Extract the (x, y) coordinate from the center of the cell holding the provided text.  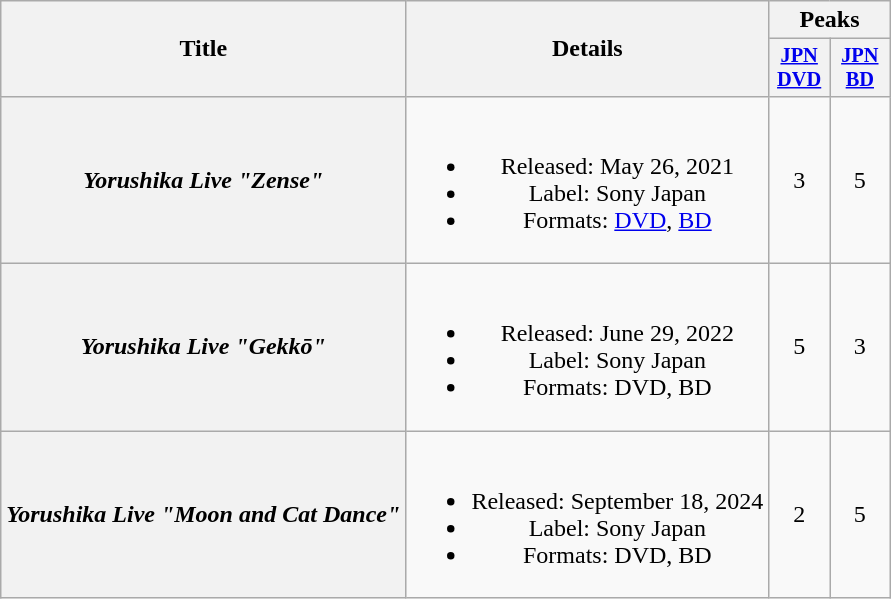
Peaks (830, 20)
Yorushika Live "Gekkō" (204, 348)
2 (800, 514)
Released: May 26, 2021Label: Sony JapanFormats: DVD, BD (588, 180)
Released: June 29, 2022Label: Sony JapanFormats: DVD, BD (588, 348)
JPNDVD (800, 68)
Released: September 18, 2024Label: Sony JapanFormats: DVD, BD (588, 514)
JPNBD (860, 68)
Yorushika Live "Zense" (204, 180)
Yorushika Live "Moon and Cat Dance" (204, 514)
Details (588, 49)
Title (204, 49)
